Extract the (x, y) coordinate from the center of the cell holding the provided text.  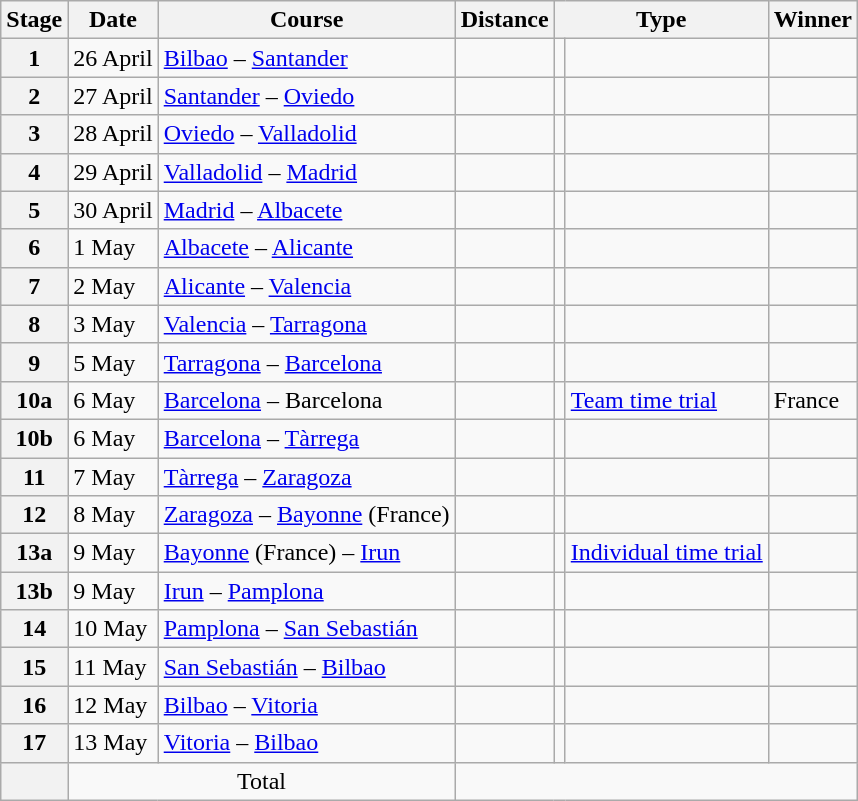
3 (34, 134)
9 (34, 362)
Irun – Pamplona (306, 591)
Barcelona – Barcelona (306, 400)
San Sebastián – Bilbao (306, 667)
1 (34, 58)
8 (34, 324)
5 (34, 210)
10a (34, 400)
Course (306, 20)
Zaragoza – Bayonne (France) (306, 515)
12 May (113, 705)
Stage (34, 20)
Tàrrega – Zaragoza (306, 477)
7 (34, 286)
16 (34, 705)
27 April (113, 96)
Valladolid – Madrid (306, 172)
4 (34, 172)
France (812, 400)
Madrid – Albacete (306, 210)
Total (262, 781)
15 (34, 667)
Santander – Oviedo (306, 96)
Alicante – Valencia (306, 286)
Barcelona – Tàrrega (306, 438)
Vitoria – Bilbao (306, 743)
Date (113, 20)
13 May (113, 743)
6 (34, 248)
Team time trial (666, 400)
28 April (113, 134)
10b (34, 438)
Bilbao – Santander (306, 58)
Bayonne (France) – Irun (306, 553)
Valencia – Tarragona (306, 324)
26 April (113, 58)
2 (34, 96)
Pamplona – San Sebastián (306, 629)
Type (661, 20)
Individual time trial (666, 553)
3 May (113, 324)
12 (34, 515)
13a (34, 553)
5 May (113, 362)
11 May (113, 667)
11 (34, 477)
Oviedo – Valladolid (306, 134)
8 May (113, 515)
30 April (113, 210)
29 April (113, 172)
13b (34, 591)
14 (34, 629)
Tarragona – Barcelona (306, 362)
2 May (113, 286)
Bilbao – Vitoria (306, 705)
Winner (812, 20)
Distance (504, 20)
Albacete – Alicante (306, 248)
1 May (113, 248)
10 May (113, 629)
17 (34, 743)
7 May (113, 477)
